Determine the [X, Y] coordinate at the center of the cell enclosing the given text.  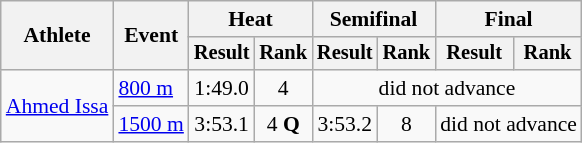
Ahmed Issa [58, 106]
4 [283, 88]
Athlete [58, 36]
4 Q [283, 124]
8 [407, 124]
Event [150, 36]
Semifinal [374, 19]
800 m [150, 88]
3:53.1 [222, 124]
3:53.2 [345, 124]
Heat [250, 19]
1500 m [150, 124]
Final [508, 19]
1:49.0 [222, 88]
